From the cell containing the given text, extract its center point as (x, y) coordinate. 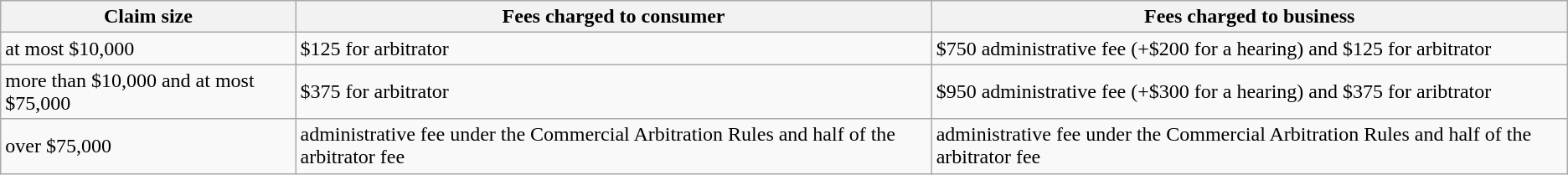
more than $10,000 and at most $75,000 (148, 92)
Claim size (148, 17)
at most $10,000 (148, 49)
Fees charged to consumer (613, 17)
$950 administrative fee (+$300 for a hearing) and $375 for aribtrator (1250, 92)
$750 administrative fee (+$200 for a hearing) and $125 for arbitrator (1250, 49)
over $75,000 (148, 146)
$125 for arbitrator (613, 49)
Fees charged to business (1250, 17)
$375 for arbitrator (613, 92)
